Return the [x, y] coordinate for the center point of the cell that contains the specified text.  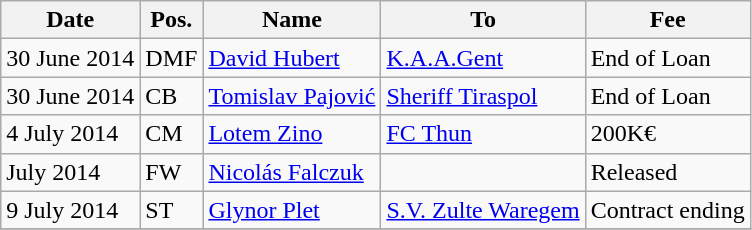
July 2014 [70, 172]
Tomislav Pajović [292, 96]
FW [172, 172]
S.V. Zulte Waregem [483, 210]
Date [70, 20]
4 July 2014 [70, 134]
Name [292, 20]
To [483, 20]
K.A.A.Gent [483, 58]
200K€ [668, 134]
David Hubert [292, 58]
Released [668, 172]
Lotem Zino [292, 134]
DMF [172, 58]
Sheriff Tiraspol [483, 96]
ST [172, 210]
Nicolás Falczuk [292, 172]
9 July 2014 [70, 210]
CB [172, 96]
Fee [668, 20]
Contract ending [668, 210]
CM [172, 134]
Pos. [172, 20]
FC Thun [483, 134]
Glynor Plet [292, 210]
